For the text-containing cell, return its midpoint in [X, Y] coordinate format. 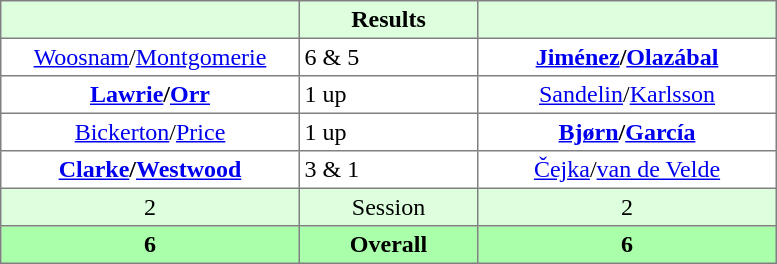
Lawrie/Orr [150, 95]
Clarke/Westwood [150, 170]
Bickerton/Price [150, 132]
Session [388, 207]
3 & 1 [388, 170]
Overall [388, 245]
Sandelin/Karlsson [627, 95]
6 & 5 [388, 57]
Čejka/van de Velde [627, 170]
Jiménez/Olazábal [627, 57]
Results [388, 20]
Bjørn/García [627, 132]
Woosnam/Montgomerie [150, 57]
